From the cell containing the given text, extract its center point as (x, y) coordinate. 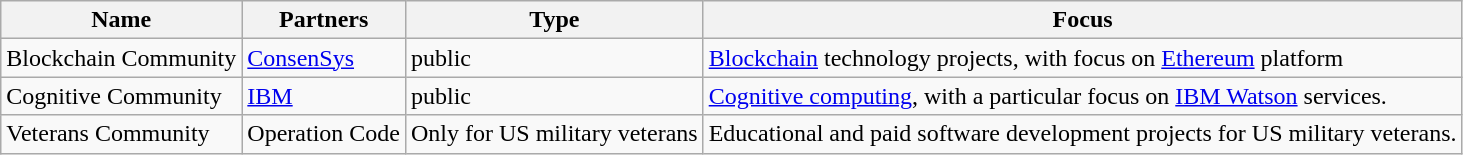
Cognitive Community (122, 96)
Educational and paid software development projects for US military veterans. (1082, 134)
Only for US military veterans (554, 134)
IBM (324, 96)
Focus (1082, 20)
Partners (324, 20)
Operation Code (324, 134)
Veterans Community (122, 134)
Cognitive computing, with a particular focus on IBM Watson services. (1082, 96)
Blockchain technology projects, with focus on Ethereum platform (1082, 58)
Type (554, 20)
Name (122, 20)
Blockchain Community (122, 58)
ConsenSys (324, 58)
